Identify which cell holds the provided text, then report its (X, Y) central coordinate. 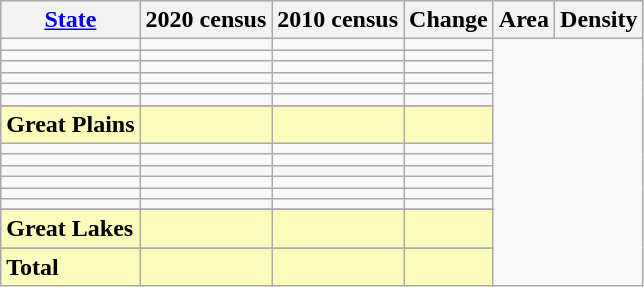
Great Plains (70, 124)
Total (70, 267)
Area (524, 20)
2010 census (338, 20)
2020 census (206, 20)
State (70, 20)
Great Lakes (70, 229)
Change (449, 20)
Density (599, 20)
